Detect which cell encompasses the target text, then output its (X, Y) center coordinate. 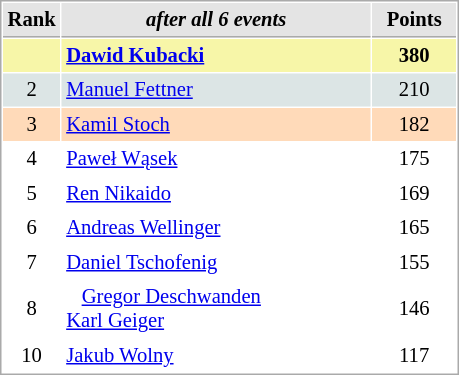
Jakub Wolny (216, 356)
210 (414, 90)
Paweł Wąsek (216, 158)
Daniel Tschofenig (216, 262)
Dawid Kubacki (216, 56)
6 (32, 228)
380 (414, 56)
Manuel Fettner (216, 90)
175 (414, 158)
8 (32, 308)
2 (32, 90)
5 (32, 194)
4 (32, 158)
Kamil Stoch (216, 124)
182 (414, 124)
117 (414, 356)
Ren Nikaido (216, 194)
155 (414, 262)
10 (32, 356)
after all 6 events (216, 20)
Points (414, 20)
165 (414, 228)
Rank (32, 20)
Gregor Deschwanden Karl Geiger (216, 308)
Andreas Wellinger (216, 228)
7 (32, 262)
169 (414, 194)
146 (414, 308)
3 (32, 124)
